From the cell containing the given text, extract its center point as [x, y] coordinate. 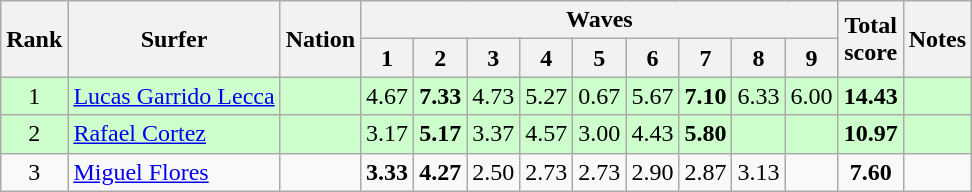
6 [652, 58]
Waves [600, 20]
Rafael Cortez [174, 134]
9 [812, 58]
5.80 [706, 134]
Rank [34, 39]
Notes [937, 39]
4 [546, 58]
5.27 [546, 96]
5.17 [440, 134]
4.57 [546, 134]
4.67 [388, 96]
3.33 [388, 172]
8 [758, 58]
3.37 [494, 134]
Miguel Flores [174, 172]
5.67 [652, 96]
Surfer [174, 39]
3.00 [600, 134]
Nation [320, 39]
10.97 [870, 134]
7 [706, 58]
2.50 [494, 172]
7.33 [440, 96]
3.13 [758, 172]
Lucas Garrido Lecca [174, 96]
14.43 [870, 96]
7.10 [706, 96]
6.33 [758, 96]
5 [600, 58]
4.73 [494, 96]
2.90 [652, 172]
2.87 [706, 172]
3.17 [388, 134]
0.67 [600, 96]
4.27 [440, 172]
4.43 [652, 134]
Totalscore [870, 39]
6.00 [812, 96]
7.60 [870, 172]
